Return the [X, Y] coordinate for the center point of the cell that contains the specified text.  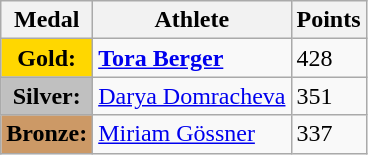
Medal [47, 20]
337 [328, 134]
Gold: [47, 58]
Points [328, 20]
Darya Domracheva [192, 96]
Tora Berger [192, 58]
Miriam Gössner [192, 134]
Bronze: [47, 134]
Athlete [192, 20]
Silver: [47, 96]
428 [328, 58]
351 [328, 96]
